Identify which cell holds the provided text, then report its (X, Y) central coordinate. 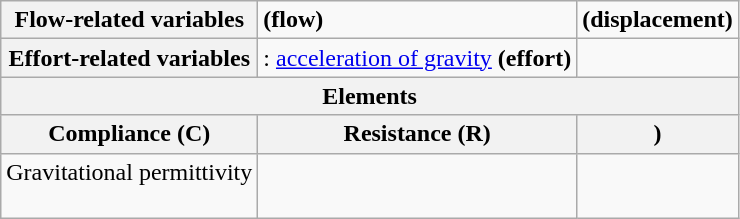
(flow) (418, 20)
Effort-related variables (130, 58)
: acceleration of gravity (effort) (418, 58)
(displacement) (658, 20)
Resistance (R) (418, 134)
Compliance (C) (130, 134)
) (658, 134)
Gravitational permittivity (130, 186)
Elements (370, 96)
Flow-related variables (130, 20)
